Return (X, Y) of the center of cell containing provided text 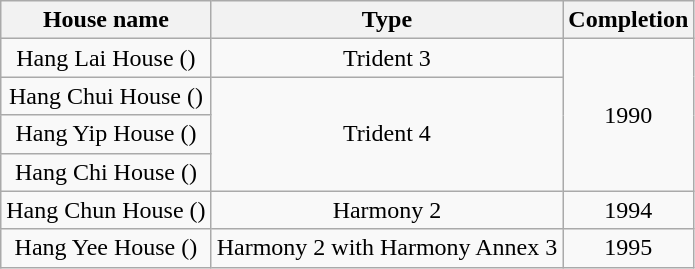
Hang Yee House () (106, 248)
Harmony 2 with Harmony Annex 3 (387, 248)
Hang Chi House () (106, 172)
Trident 4 (387, 134)
House name (106, 20)
Trident 3 (387, 58)
Hang Chun House () (106, 210)
1990 (628, 115)
1994 (628, 210)
Type (387, 20)
Harmony 2 (387, 210)
Completion (628, 20)
Hang Chui House () (106, 96)
Hang Lai House () (106, 58)
1995 (628, 248)
Hang Yip House () (106, 134)
